Provide the (X, Y) coordinate of the cell's center where the given text is located.  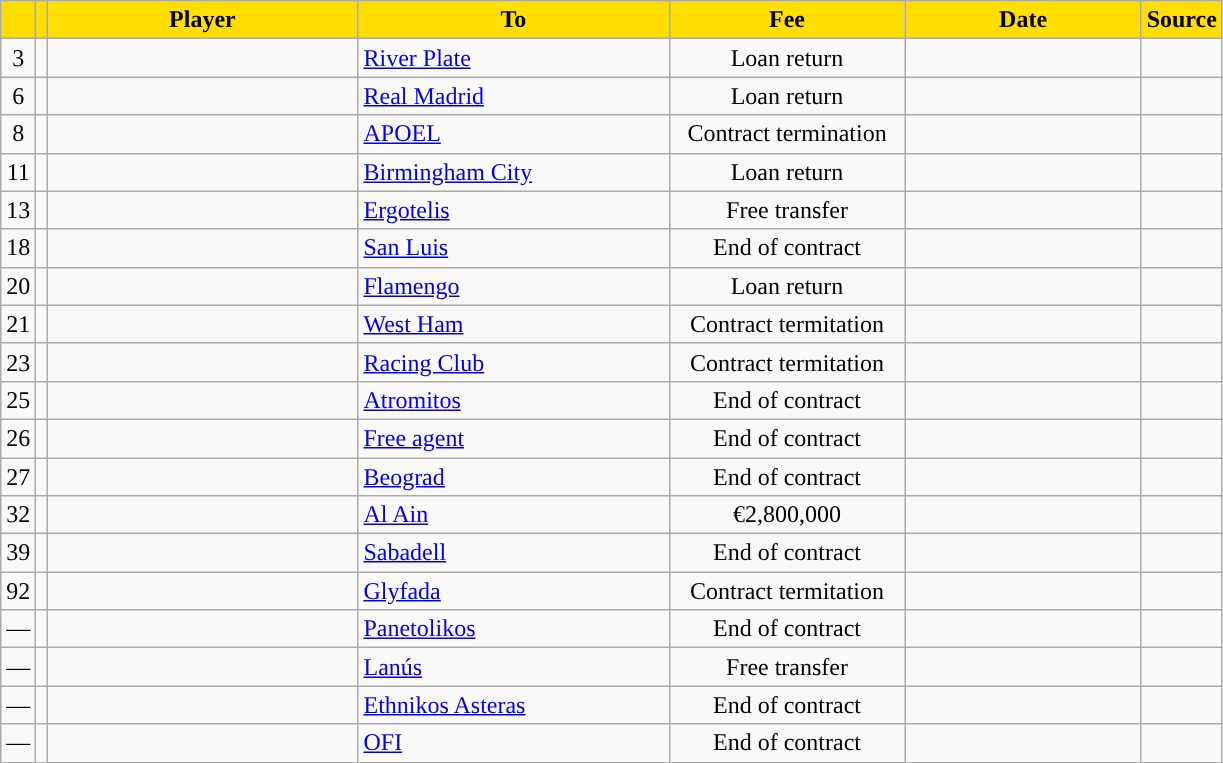
13 (18, 210)
32 (18, 515)
92 (18, 591)
Sabadell (514, 553)
11 (18, 172)
18 (18, 248)
Glyfada (514, 591)
27 (18, 477)
3 (18, 58)
Beograd (514, 477)
6 (18, 96)
23 (18, 362)
APOEL (514, 134)
Ergotelis (514, 210)
Atromitos (514, 400)
Panetolikos (514, 629)
Ethnikos Asteras (514, 705)
39 (18, 553)
Fee (787, 20)
To (514, 20)
Flamengo (514, 286)
Racing Club (514, 362)
21 (18, 324)
San Luis (514, 248)
Contract termination (787, 134)
25 (18, 400)
Birmingham City (514, 172)
8 (18, 134)
Real Madrid (514, 96)
Al Ain (514, 515)
Source (1182, 20)
River Plate (514, 58)
West Ham (514, 324)
Player (202, 20)
26 (18, 438)
Free agent (514, 438)
20 (18, 286)
OFI (514, 743)
Date (1023, 20)
€2,800,000 (787, 515)
Lanús (514, 667)
